Detect which cell encompasses the target text, then output its (x, y) center coordinate. 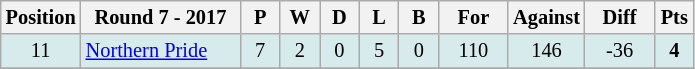
L (379, 17)
D (340, 17)
P (260, 17)
W (300, 17)
110 (474, 51)
For (474, 17)
Position (41, 17)
-36 (620, 51)
2 (300, 51)
4 (674, 51)
B (419, 17)
11 (41, 51)
146 (546, 51)
Pts (674, 17)
Northern Pride (161, 51)
Round 7 - 2017 (161, 17)
Diff (620, 17)
Against (546, 17)
7 (260, 51)
5 (379, 51)
